Search for the cell housing the specified text and yield its (X, Y) center coordinate. 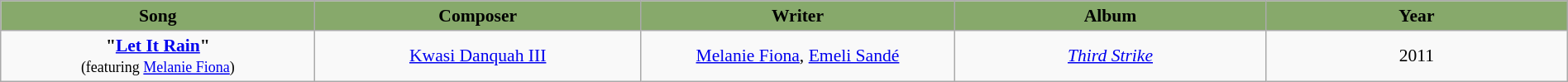
Song (158, 16)
"Let It Rain" (featuring Melanie Fiona) (158, 55)
Third Strike (1111, 55)
Year (1417, 16)
Writer (797, 16)
Composer (478, 16)
Album (1111, 16)
Kwasi Danquah III (478, 55)
2011 (1417, 55)
Melanie Fiona, Emeli Sandé (797, 55)
